Scan for the cell matching the given text and deliver its [X, Y] coordinate at center. 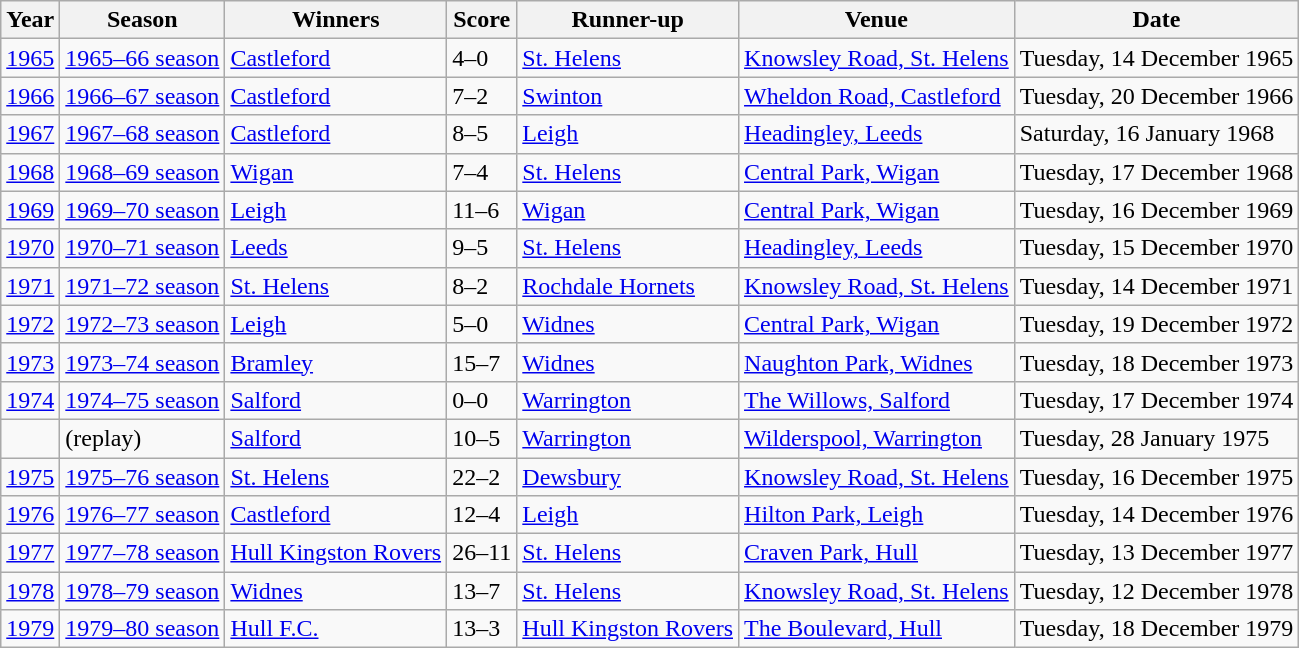
1979–80 season [142, 629]
Tuesday, 14 December 1965 [1156, 58]
Tuesday, 18 December 1979 [1156, 629]
1976 [30, 515]
7–4 [482, 172]
10–5 [482, 438]
1969–70 season [142, 210]
1975–76 season [142, 477]
1970–71 season [142, 248]
Date [1156, 20]
1975 [30, 477]
11–6 [482, 210]
Wheldon Road, Castleford [877, 96]
1979 [30, 629]
Hilton Park, Leigh [877, 515]
Rochdale Hornets [628, 286]
15–7 [482, 362]
13–7 [482, 591]
1971–72 season [142, 286]
1978–79 season [142, 591]
Score [482, 20]
Tuesday, 16 December 1969 [1156, 210]
1978 [30, 591]
1969 [30, 210]
1973 [30, 362]
9–5 [482, 248]
Tuesday, 20 December 1966 [1156, 96]
Tuesday, 16 December 1975 [1156, 477]
Swinton [628, 96]
Hull F.C. [336, 629]
1967–68 season [142, 134]
Tuesday, 18 December 1973 [1156, 362]
Wilderspool, Warrington [877, 438]
1970 [30, 248]
1974–75 season [142, 400]
22–2 [482, 477]
1977–78 season [142, 553]
1967 [30, 134]
26–11 [482, 553]
5–0 [482, 324]
8–5 [482, 134]
Naughton Park, Widnes [877, 362]
1966 [30, 96]
13–3 [482, 629]
Tuesday, 28 January 1975 [1156, 438]
4–0 [482, 58]
Runner-up [628, 20]
1966–67 season [142, 96]
1968 [30, 172]
Winners [336, 20]
Tuesday, 17 December 1974 [1156, 400]
1977 [30, 553]
1974 [30, 400]
Dewsbury [628, 477]
Year [30, 20]
1976–77 season [142, 515]
1968–69 season [142, 172]
1965 [30, 58]
1972–73 season [142, 324]
Tuesday, 13 December 1977 [1156, 553]
Bramley [336, 362]
7–2 [482, 96]
1965–66 season [142, 58]
Leeds [336, 248]
1972 [30, 324]
Tuesday, 14 December 1976 [1156, 515]
0–0 [482, 400]
Season [142, 20]
(replay) [142, 438]
Tuesday, 17 December 1968 [1156, 172]
The Willows, Salford [877, 400]
Tuesday, 12 December 1978 [1156, 591]
Tuesday, 15 December 1970 [1156, 248]
1971 [30, 286]
The Boulevard, Hull [877, 629]
Tuesday, 19 December 1972 [1156, 324]
Venue [877, 20]
8–2 [482, 286]
Saturday, 16 January 1968 [1156, 134]
Craven Park, Hull [877, 553]
1973–74 season [142, 362]
Tuesday, 14 December 1971 [1156, 286]
12–4 [482, 515]
